Pinpoint the cell where the given text exists, returning its [X, Y] midpoint coordinate. 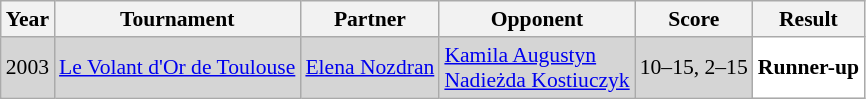
2003 [28, 68]
Elena Nozdran [370, 68]
Opponent [536, 19]
Year [28, 19]
Kamila Augustyn Nadieżda Kostiuczyk [536, 68]
Runner-up [808, 68]
Le Volant d'Or de Toulouse [177, 68]
Tournament [177, 19]
Score [694, 19]
Partner [370, 19]
Result [808, 19]
10–15, 2–15 [694, 68]
